Scan for the cell matching the given text and deliver its (X, Y) coordinate at center. 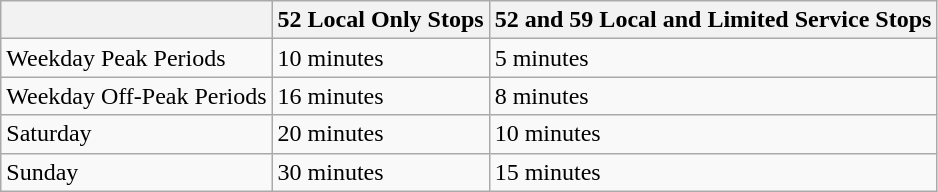
Saturday (136, 134)
Weekday Off-Peak Periods (136, 96)
52 and 59 Local and Limited Service Stops (713, 20)
5 minutes (713, 58)
8 minutes (713, 96)
Weekday Peak Periods (136, 58)
Sunday (136, 172)
16 minutes (380, 96)
30 minutes (380, 172)
20 minutes (380, 134)
15 minutes (713, 172)
52 Local Only Stops (380, 20)
